From the cell containing the given text, extract its center point as (X, Y) coordinate. 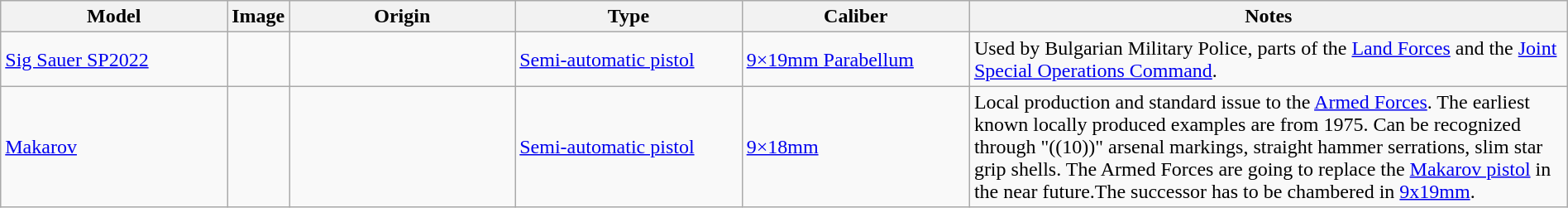
Caliber (855, 17)
Model (114, 17)
Origin (402, 17)
Makarov (114, 147)
9×18mm (855, 147)
Notes (1269, 17)
Used by Bulgarian Military Police, parts of the Land Forces and the Joint Special Operations Command. (1269, 60)
Type (629, 17)
Image (258, 17)
Sig Sauer SP2022 (114, 60)
9×19mm Parabellum (855, 60)
